Extract the [x, y] coordinate from the center of the cell holding the provided text.  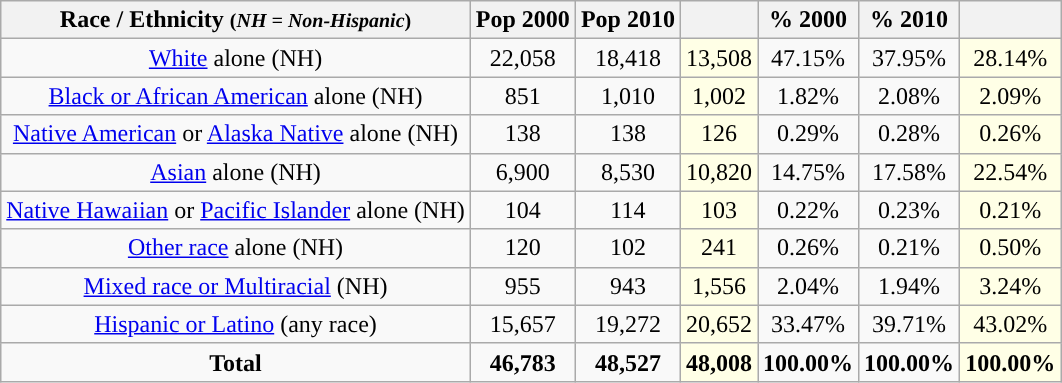
17.58% [910, 172]
47.15% [808, 58]
Pop 2010 [628, 20]
22,058 [522, 58]
37.95% [910, 58]
943 [628, 286]
1,556 [718, 286]
120 [522, 248]
28.14% [1010, 58]
103 [718, 210]
0.29% [808, 134]
% 2000 [808, 20]
1.94% [910, 286]
48,527 [628, 362]
14.75% [808, 172]
1.82% [808, 96]
126 [718, 134]
13,508 [718, 58]
2.04% [808, 286]
10,820 [718, 172]
Native Hawaiian or Pacific Islander alone (NH) [236, 210]
Native American or Alaska Native alone (NH) [236, 134]
46,783 [522, 362]
Asian alone (NH) [236, 172]
1,010 [628, 96]
0.23% [910, 210]
0.22% [808, 210]
22.54% [1010, 172]
33.47% [808, 324]
0.50% [1010, 248]
851 [522, 96]
48,008 [718, 362]
102 [628, 248]
2.08% [910, 96]
241 [718, 248]
955 [522, 286]
Black or African American alone (NH) [236, 96]
Pop 2000 [522, 20]
15,657 [522, 324]
Hispanic or Latino (any race) [236, 324]
Mixed race or Multiracial (NH) [236, 286]
0.28% [910, 134]
Race / Ethnicity (NH = Non-Hispanic) [236, 20]
3.24% [1010, 286]
Other race alone (NH) [236, 248]
2.09% [1010, 96]
104 [522, 210]
1,002 [718, 96]
43.02% [1010, 324]
White alone (NH) [236, 58]
39.71% [910, 324]
20,652 [718, 324]
18,418 [628, 58]
19,272 [628, 324]
114 [628, 210]
8,530 [628, 172]
6,900 [522, 172]
Total [236, 362]
% 2010 [910, 20]
